Extract the [x, y] coordinate from the center of the cell holding the provided text.  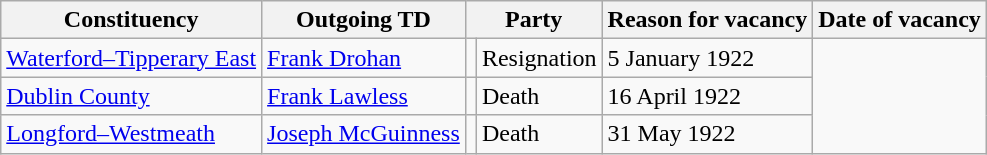
Resignation [539, 58]
Longford–Westmeath [132, 134]
Waterford–Tipperary East [132, 58]
Date of vacancy [900, 20]
16 April 1922 [708, 96]
Frank Lawless [364, 96]
Party [534, 20]
Reason for vacancy [708, 20]
Dublin County [132, 96]
5 January 1922 [708, 58]
Outgoing TD [364, 20]
Joseph McGuinness [364, 134]
Frank Drohan [364, 58]
Constituency [132, 20]
31 May 1922 [708, 134]
